Capture the cell that displays the provided text and extract its (X, Y) central coordinate. 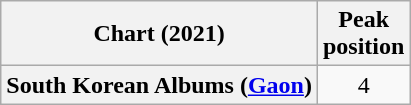
4 (363, 85)
South Korean Albums (Gaon) (160, 85)
Chart (2021) (160, 34)
Peakposition (363, 34)
